Output the (X, Y) coordinate of the center of the cell containing the given text.  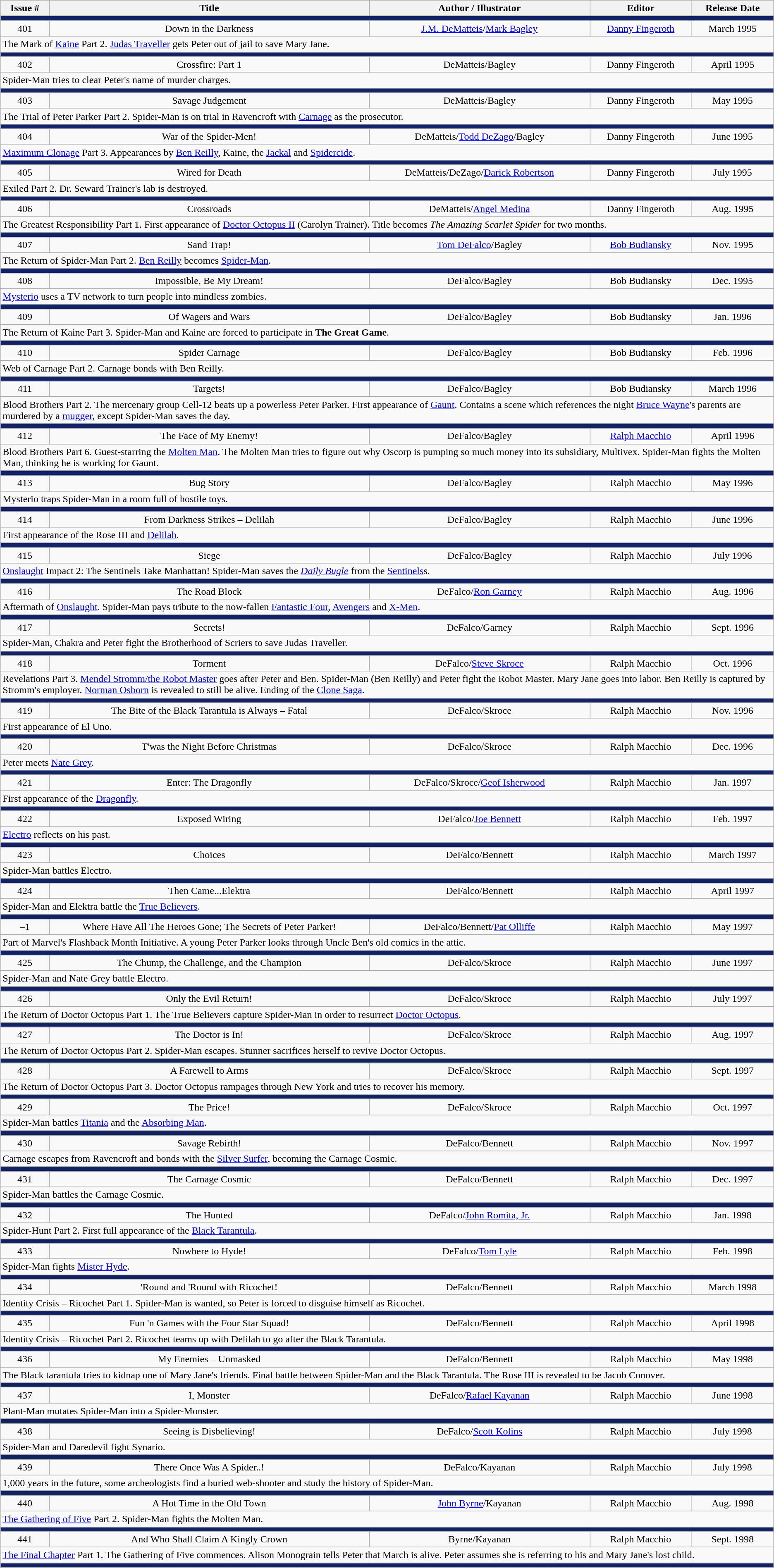
The Return of Doctor Octopus Part 3. Doctor Octopus rampages through New York and tries to recover his memory. (387, 1087)
436 (25, 1359)
The Return of Doctor Octopus Part 1. The True Believers capture Spider-Man in order to resurrect Doctor Octopus. (387, 1015)
421 (25, 783)
Spider Carnage (209, 353)
April 1996 (733, 436)
DeFalco/Ron Garney (480, 591)
Sept. 1998 (733, 1539)
DeFalco/John Romita, Jr. (480, 1215)
Savage Judgement (209, 100)
DeMatteis/DeZago/Darick Robertson (480, 173)
Down in the Darkness (209, 29)
May 1996 (733, 483)
Web of Carnage Part 2. Carnage bonds with Ben Reilly. (387, 369)
Issue # (25, 8)
March 1998 (733, 1287)
The Doctor is In! (209, 1035)
Only the Evil Return! (209, 999)
From Darkness Strikes – Delilah (209, 519)
Peter meets Nate Grey. (387, 763)
Bug Story (209, 483)
413 (25, 483)
Byrne/Kayanan (480, 1539)
411 (25, 389)
DeFalco/Skroce/Geof Isherwood (480, 783)
414 (25, 519)
My Enemies – Unmasked (209, 1359)
Carnage escapes from Ravencroft and bonds with the Silver Surfer, becoming the Carnage Cosmic. (387, 1159)
431 (25, 1179)
June 1998 (733, 1395)
Identity Crisis – Ricochet Part 1. Spider-Man is wanted, so Peter is forced to disguise himself as Ricochet. (387, 1303)
Feb. 1998 (733, 1251)
The Road Block (209, 591)
July 1995 (733, 173)
440 (25, 1503)
March 1995 (733, 29)
Tom DeFalco/Bagley (480, 245)
Mysterio traps Spider-Man in a room full of hostile toys. (387, 499)
429 (25, 1107)
Where Have All The Heroes Gone; The Secrets of Peter Parker! (209, 927)
Aug. 1995 (733, 209)
Dec. 1995 (733, 281)
409 (25, 317)
June 1996 (733, 519)
Feb. 1997 (733, 819)
412 (25, 436)
Identity Crisis – Ricochet Part 2. Ricochet teams up with Delilah to go after the Black Tarantula. (387, 1339)
DeFalco/Kayanan (480, 1467)
Nov. 1997 (733, 1143)
Jan. 1998 (733, 1215)
424 (25, 891)
Crossfire: Part 1 (209, 64)
The Gathering of Five Part 2. Spider-Man fights the Molten Man. (387, 1519)
Electro reflects on his past. (387, 834)
DeFalco/Rafael Kayanan (480, 1395)
433 (25, 1251)
May 1997 (733, 927)
Part of Marvel's Flashback Month Initiative. A young Peter Parker looks through Uncle Ben's old comics in the attic. (387, 942)
A Farewell to Arms (209, 1071)
401 (25, 29)
Aftermath of Onslaught. Spider-Man pays tribute to the now-fallen Fantastic Four, Avengers and X-Men. (387, 607)
Oct. 1996 (733, 663)
Savage Rebirth! (209, 1143)
First appearance of the Rose III and Delilah. (387, 535)
Seeing is Disbelieving! (209, 1431)
July 1997 (733, 999)
The Mark of Kaine Part 2. Judas Traveller gets Peter out of jail to save Mary Jane. (387, 44)
435 (25, 1323)
Spider-Man and Nate Grey battle Electro. (387, 979)
–1 (25, 927)
417 (25, 627)
The Hunted (209, 1215)
First appearance of El Uno. (387, 726)
Sand Trap! (209, 245)
June 1997 (733, 963)
The Chump, the Challenge, and the Champion (209, 963)
Enter: The Dragonfly (209, 783)
'Round and 'Round with Ricochet! (209, 1287)
DeFalco/Scott Kolins (480, 1431)
Then Came...Elektra (209, 891)
June 1995 (733, 136)
416 (25, 591)
DeFalco/Steve Skroce (480, 663)
DeFalco/Joe Bennett (480, 819)
May 1995 (733, 100)
First appearance of the Dragonfly. (387, 798)
Jan. 1996 (733, 317)
405 (25, 173)
A Hot Time in the Old Town (209, 1503)
437 (25, 1395)
The Greatest Responsibility Part 1. First appearance of Doctor Octopus II (Carolyn Trainer). Title becomes The Amazing Scarlet Spider for two months. (387, 224)
The Trial of Peter Parker Part 2. Spider-Man is on trial in Ravencroft with Carnage as the prosecutor. (387, 116)
Choices (209, 855)
Maximum Clonage Part 3. Appearances by Ben Reilly, Kaine, the Jackal and Spidercide. (387, 153)
J.M. DeMatteis/Mark Bagley (480, 29)
Spider-Man and Daredevil fight Synario. (387, 1447)
408 (25, 281)
Aug. 1997 (733, 1035)
Editor (641, 8)
April 1995 (733, 64)
DeMatteis/Angel Medina (480, 209)
406 (25, 209)
423 (25, 855)
441 (25, 1539)
418 (25, 663)
The Face of My Enemy! (209, 436)
Plant-Man mutates Spider-Man into a Spider-Monster. (387, 1411)
Spider-Man battles the Carnage Cosmic. (387, 1195)
432 (25, 1215)
Nov. 1996 (733, 710)
The Carnage Cosmic (209, 1179)
430 (25, 1143)
The Price! (209, 1107)
Impossible, Be My Dream! (209, 281)
July 1996 (733, 555)
There Once Was A Spider..! (209, 1467)
DeFalco/Garney (480, 627)
Sept. 1997 (733, 1071)
The Return of Spider-Man Part 2. Ben Reilly becomes Spider-Man. (387, 260)
Dec. 1997 (733, 1179)
Spider-Man fights Mister Hyde. (387, 1267)
I, Monster (209, 1395)
425 (25, 963)
Of Wagers and Wars (209, 317)
404 (25, 136)
419 (25, 710)
Spider-Hunt Part 2. First full appearance of the Black Tarantula. (387, 1231)
Aug. 1998 (733, 1503)
Wired for Death (209, 173)
Author / Illustrator (480, 8)
420 (25, 746)
415 (25, 555)
403 (25, 100)
March 1997 (733, 855)
Torment (209, 663)
Spider-Man battles Electro. (387, 870)
Onslaught Impact 2: The Sentinels Take Manhattan! Spider-Man saves the Daily Bugle from the Sentinelss. (387, 571)
Spider-Man tries to clear Peter's name of murder charges. (387, 80)
And Who Shall Claim A Kingly Crown (209, 1539)
Targets! (209, 389)
Mysterio uses a TV network to turn people into mindless zombies. (387, 296)
Nov. 1995 (733, 245)
Crossroads (209, 209)
The Return of Kaine Part 3. Spider-Man and Kaine are forced to participate in The Great Game. (387, 332)
434 (25, 1287)
DeFalco/Tom Lyle (480, 1251)
427 (25, 1035)
April 1997 (733, 891)
Dec. 1996 (733, 746)
410 (25, 353)
Release Date (733, 8)
1,000 years in the future, some archeologists find a buried web-shooter and study the history of Spider-Man. (387, 1483)
407 (25, 245)
Siege (209, 555)
Title (209, 8)
Oct. 1997 (733, 1107)
John Byrne/Kayanan (480, 1503)
Jan. 1997 (733, 783)
DeFalco/Bennett/Pat Olliffe (480, 927)
438 (25, 1431)
The Return of Doctor Octopus Part 2. Spider-Man escapes. Stunner sacrifices herself to revive Doctor Octopus. (387, 1051)
Secrets! (209, 627)
402 (25, 64)
Spider-Man battles Titania and the Absorbing Man. (387, 1122)
422 (25, 819)
Feb. 1996 (733, 353)
Spider-Man, Chakra and Peter fight the Brotherhood of Scriers to save Judas Traveller. (387, 643)
Exposed Wiring (209, 819)
March 1996 (733, 389)
426 (25, 999)
April 1998 (733, 1323)
War of the Spider-Men! (209, 136)
May 1998 (733, 1359)
439 (25, 1467)
Fun 'n Games with the Four Star Squad! (209, 1323)
DeMatteis/Todd DeZago/Bagley (480, 136)
Nowhere to Hyde! (209, 1251)
Spider-Man and Elektra battle the True Believers. (387, 906)
T'was the Night Before Christmas (209, 746)
428 (25, 1071)
Sept. 1996 (733, 627)
Aug. 1996 (733, 591)
The Bite of the Black Tarantula is Always – Fatal (209, 710)
Exiled Part 2. Dr. Seward Trainer's lab is destroyed. (387, 188)
